Output the (x, y) coordinate of the center of the cell containing the given text.  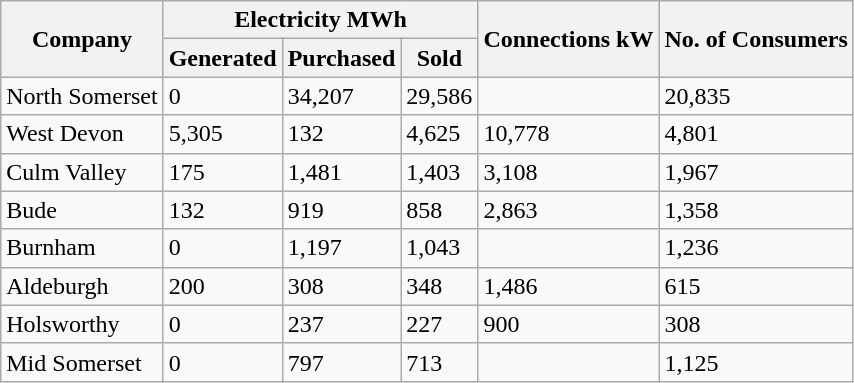
919 (342, 210)
858 (440, 210)
797 (342, 362)
North Somerset (82, 96)
348 (440, 286)
1,236 (756, 248)
3,108 (568, 172)
Purchased (342, 58)
Culm Valley (82, 172)
900 (568, 324)
Electricity MWh (320, 20)
227 (440, 324)
237 (342, 324)
1,486 (568, 286)
34,207 (342, 96)
West Devon (82, 134)
175 (222, 172)
Company (82, 39)
1,125 (756, 362)
4,801 (756, 134)
615 (756, 286)
Connections kW (568, 39)
2,863 (568, 210)
Sold (440, 58)
Holsworthy (82, 324)
1,481 (342, 172)
Generated (222, 58)
Aldeburgh (82, 286)
Bude (82, 210)
1,197 (342, 248)
20,835 (756, 96)
4,625 (440, 134)
Mid Somerset (82, 362)
Burnham (82, 248)
1,403 (440, 172)
200 (222, 286)
10,778 (568, 134)
1,043 (440, 248)
5,305 (222, 134)
29,586 (440, 96)
1,358 (756, 210)
1,967 (756, 172)
713 (440, 362)
No. of Consumers (756, 39)
